Return [x, y] of the center of cell containing provided text 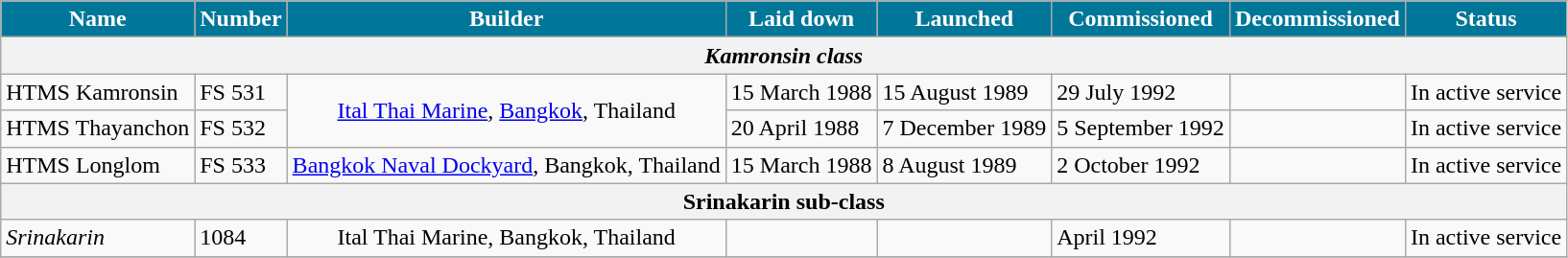
15 August 1989 [964, 92]
2 October 1992 [1141, 165]
Status [1485, 19]
Launched [964, 19]
Decommissioned [1317, 19]
20 April 1988 [801, 129]
HTMS Thayanchon [98, 129]
April 1992 [1141, 238]
FS 532 [241, 129]
7 December 1989 [964, 129]
HTMS Kamronsin [98, 92]
Srinakarin [98, 238]
Number [241, 19]
Commissioned [1141, 19]
1084 [241, 238]
Name [98, 19]
Builder [507, 19]
29 July 1992 [1141, 92]
HTMS Longlom [98, 165]
FS 533 [241, 165]
Kamronsin class [784, 56]
Bangkok Naval Dockyard, Bangkok, Thailand [507, 165]
Srinakarin sub-class [784, 201]
5 September 1992 [1141, 129]
Laid down [801, 19]
8 August 1989 [964, 165]
FS 531 [241, 92]
